Find where the given text appears and provide that cell's center as [x, y] coordinate. 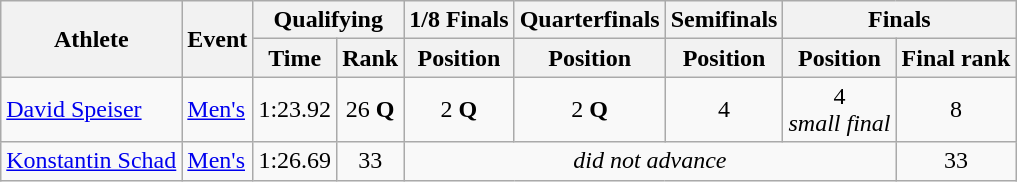
Semifinals [724, 20]
Qualifying [328, 20]
Quarterfinals [590, 20]
Konstantin Schad [92, 161]
did not advance [650, 161]
8 [956, 110]
1:23.92 [295, 110]
26 Q [370, 110]
David Speiser [92, 110]
Final rank [956, 58]
Time [295, 58]
Rank [370, 58]
Athlete [92, 39]
1:26.69 [295, 161]
4small final [840, 110]
Finals [900, 20]
1/8 Finals [459, 20]
4 [724, 110]
Event [218, 39]
